Pinpoint the cell where the given text exists, returning its (x, y) midpoint coordinate. 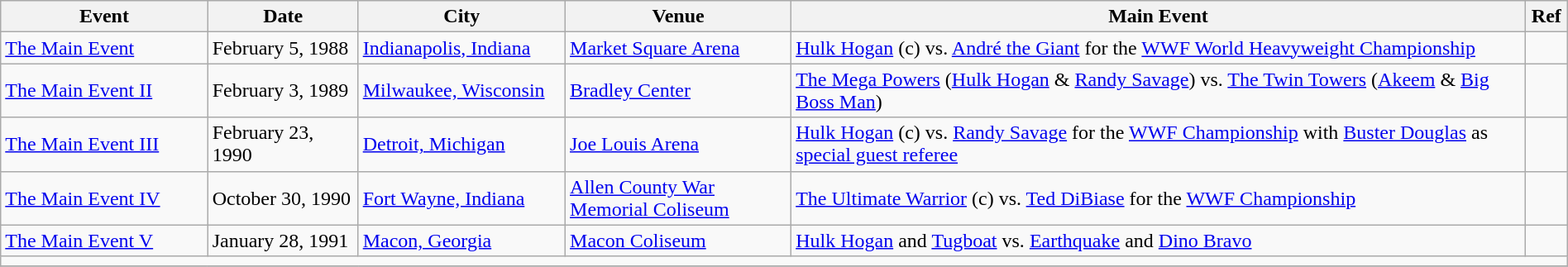
Main Event (1159, 17)
The Main Event II (104, 91)
February 23, 1990 (283, 144)
The Main Event IV (104, 198)
February 5, 1988 (283, 48)
Hulk Hogan and Tugboat vs. Earthquake and Dino Bravo (1159, 241)
Joe Louis Arena (678, 144)
Bradley Center (678, 91)
Hulk Hogan (c) vs. André the Giant for the WWF World Heavyweight Championship (1159, 48)
Macon Coliseum (678, 241)
Event (104, 17)
The Main Event (104, 48)
Date (283, 17)
Milwaukee, Wisconsin (461, 91)
The Main Event V (104, 241)
Market Square Arena (678, 48)
Indianapolis, Indiana (461, 48)
The Main Event III (104, 144)
February 3, 1989 (283, 91)
Hulk Hogan (c) vs. Randy Savage for the WWF Championship with Buster Douglas as special guest referee (1159, 144)
Ref (1546, 17)
The Ultimate Warrior (c) vs. Ted DiBiase for the WWF Championship (1159, 198)
City (461, 17)
January 28, 1991 (283, 241)
Fort Wayne, Indiana (461, 198)
The Mega Powers (Hulk Hogan & Randy Savage) vs. The Twin Towers (Akeem & Big Boss Man) (1159, 91)
October 30, 1990 (283, 198)
Detroit, Michigan (461, 144)
Venue (678, 17)
Macon, Georgia (461, 241)
Allen County War Memorial Coliseum (678, 198)
